For the text-containing cell, return its midpoint in [X, Y] coordinate format. 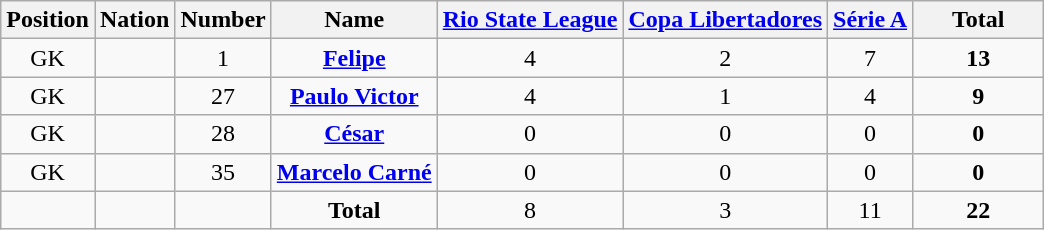
28 [223, 134]
Série A [870, 20]
27 [223, 96]
9 [978, 96]
Copa Libertadores [726, 20]
Marcelo Carné [354, 172]
22 [978, 210]
11 [870, 210]
Rio State League [530, 20]
Name [354, 20]
Felipe [354, 58]
7 [870, 58]
Paulo Victor [354, 96]
13 [978, 58]
Position [48, 20]
Nation [134, 20]
8 [530, 210]
35 [223, 172]
César [354, 134]
2 [726, 58]
Number [223, 20]
3 [726, 210]
